Pinpoint the cell where the given text exists, returning its [x, y] midpoint coordinate. 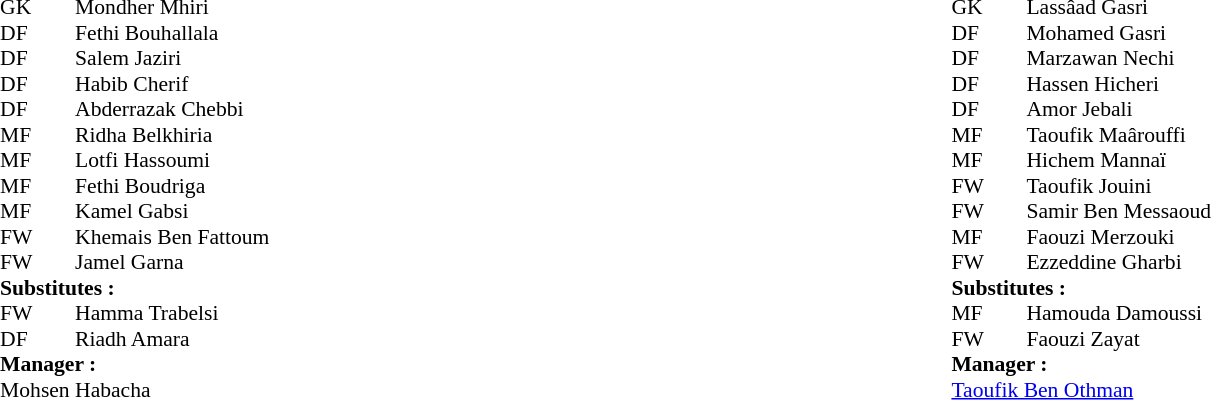
Marzawan Nechi [1118, 59]
Faouzi Zayat [1118, 339]
Hichem Mannaï [1118, 161]
Amor Jebali [1118, 109]
Riadh Amara [172, 339]
Taoufik Maârouffi [1118, 135]
Lotfi Hassoumi [172, 161]
Ezzeddine Gharbi [1118, 263]
Habib Cherif [172, 84]
Hamouda Damoussi [1118, 313]
Salem Jaziri [172, 59]
Hamma Trabelsi [172, 313]
Ridha Belkhiria [172, 135]
Faouzi Merzouki [1118, 237]
Mohamed Gasri [1118, 33]
Hassen Hicheri [1118, 84]
Khemais Ben Fattoum [172, 237]
Taoufik Jouini [1118, 186]
Abderrazak Chebbi [172, 109]
Kamel Gabsi [172, 211]
Fethi Boudriga [172, 186]
Jamel Garna [172, 263]
Samir Ben Messaoud [1118, 211]
Fethi Bouhallala [172, 33]
